Pinpoint the cell where the given text exists, returning its (x, y) midpoint coordinate. 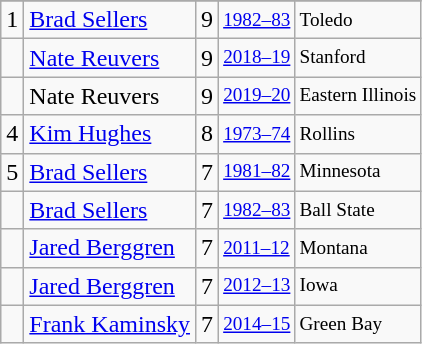
1973–74 (257, 134)
8 (208, 134)
Toledo (358, 20)
Rollins (358, 134)
Frank Kaminsky (110, 324)
5 (12, 172)
2012–13 (257, 286)
Stanford (358, 58)
2014–15 (257, 324)
2018–19 (257, 58)
1 (12, 20)
4 (12, 134)
Minnesota (358, 172)
Kim Hughes (110, 134)
Eastern Illinois (358, 96)
Montana (358, 248)
Iowa (358, 286)
2011–12 (257, 248)
Green Bay (358, 324)
Ball State (358, 210)
1981–82 (257, 172)
2019–20 (257, 96)
